Scan for the cell matching the given text and deliver its (x, y) coordinate at center. 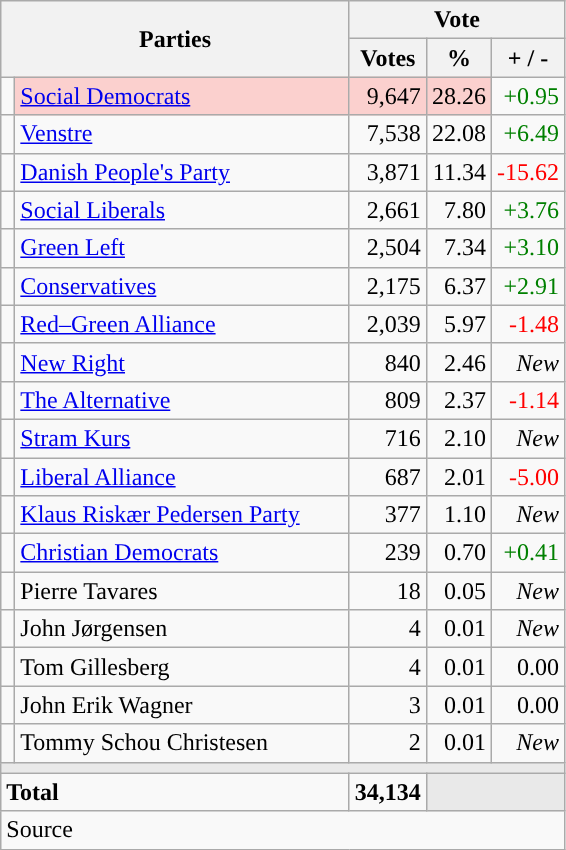
+0.41 (528, 553)
-1.48 (528, 324)
Social Liberals (182, 210)
Klaus Riskær Pedersen Party (182, 515)
John Jørgensen (182, 629)
2,175 (388, 286)
Conservatives (182, 286)
7.80 (458, 210)
-15.62 (528, 172)
5.97 (458, 324)
+6.49 (528, 134)
2.46 (458, 362)
-1.14 (528, 400)
+3.76 (528, 210)
Total (176, 792)
7.34 (458, 248)
Venstre (182, 134)
840 (388, 362)
1.10 (458, 515)
0.05 (458, 591)
% (458, 58)
2,039 (388, 324)
7,538 (388, 134)
9,647 (388, 96)
2.01 (458, 477)
2 (388, 743)
New Right (182, 362)
-5.00 (528, 477)
Social Democrats (182, 96)
+2.91 (528, 286)
2.37 (458, 400)
Liberal Alliance (182, 477)
0.70 (458, 553)
2,504 (388, 248)
11.34 (458, 172)
Parties (176, 39)
3,871 (388, 172)
Pierre Tavares (182, 591)
Green Left (182, 248)
Red–Green Alliance (182, 324)
3 (388, 705)
Vote (456, 20)
Tommy Schou Christesen (182, 743)
Christian Democrats (182, 553)
2.10 (458, 438)
Stram Kurs (182, 438)
+0.95 (528, 96)
809 (388, 400)
2,661 (388, 210)
The Alternative (182, 400)
28.26 (458, 96)
18 (388, 591)
22.08 (458, 134)
Source (283, 830)
John Erik Wagner (182, 705)
Danish People's Party (182, 172)
716 (388, 438)
377 (388, 515)
Tom Gillesberg (182, 667)
687 (388, 477)
Votes (388, 58)
239 (388, 553)
6.37 (458, 286)
34,134 (388, 792)
+ / - (528, 58)
+3.10 (528, 248)
